Extract the [x, y] coordinate from the center of the cell holding the provided text.  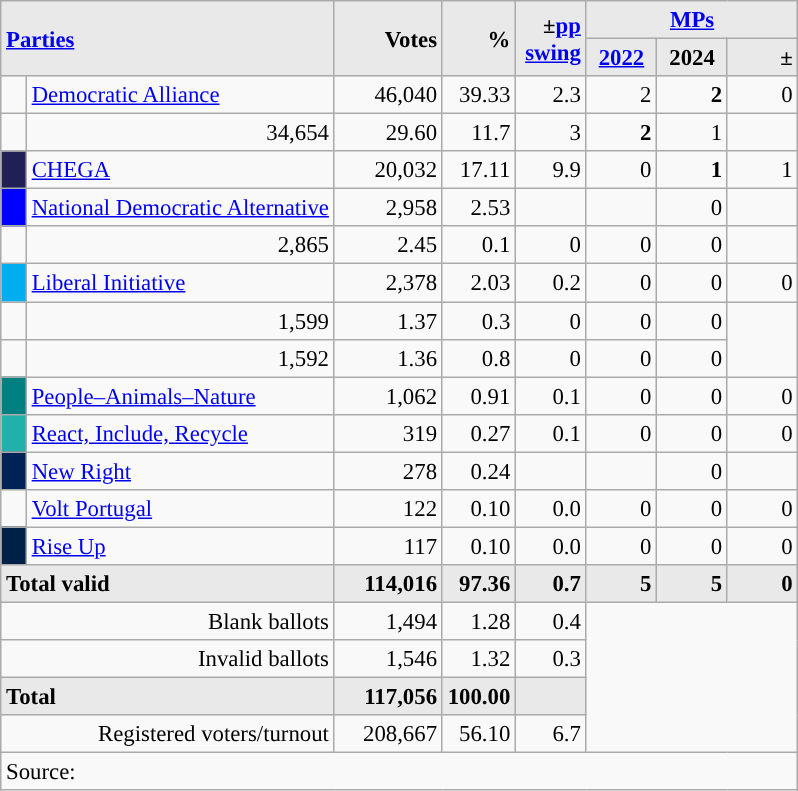
0.7 [552, 584]
2,865 [180, 245]
29.60 [388, 133]
% [478, 38]
2024 [692, 58]
0.2 [552, 283]
Source: [400, 772]
278 [388, 471]
46,040 [388, 95]
2,958 [388, 208]
208,667 [388, 734]
Volt Portugal [180, 509]
People–Animals–Nature [180, 396]
100.00 [478, 697]
0.24 [478, 471]
0.4 [552, 621]
Registered voters/turnout [168, 734]
56.10 [478, 734]
2,378 [388, 283]
2.03 [478, 283]
Total valid [168, 584]
Total [168, 697]
1,592 [180, 358]
11.7 [478, 133]
1,599 [180, 321]
34,654 [180, 133]
0.27 [478, 433]
MPs [692, 20]
±pp swing [552, 38]
319 [388, 433]
114,016 [388, 584]
1.28 [478, 621]
1.36 [388, 358]
1.32 [478, 659]
New Right [180, 471]
Democratic Alliance [180, 95]
17.11 [478, 170]
39.33 [478, 95]
Blank ballots [168, 621]
React, Include, Recycle [180, 433]
3 [552, 133]
97.36 [478, 584]
9.9 [552, 170]
2.45 [388, 245]
2.3 [552, 95]
0.91 [478, 396]
1,494 [388, 621]
1.37 [388, 321]
± [762, 58]
0.8 [478, 358]
CHEGA [180, 170]
20,032 [388, 170]
Invalid ballots [168, 659]
1,546 [388, 659]
2022 [622, 58]
Liberal Initiative [180, 283]
Rise Up [180, 546]
National Democratic Alternative [180, 208]
6.7 [552, 734]
Votes [388, 38]
1,062 [388, 396]
2.53 [478, 208]
117 [388, 546]
122 [388, 509]
117,056 [388, 697]
Parties [168, 38]
